Identify which cell holds the provided text, then report its (X, Y) central coordinate. 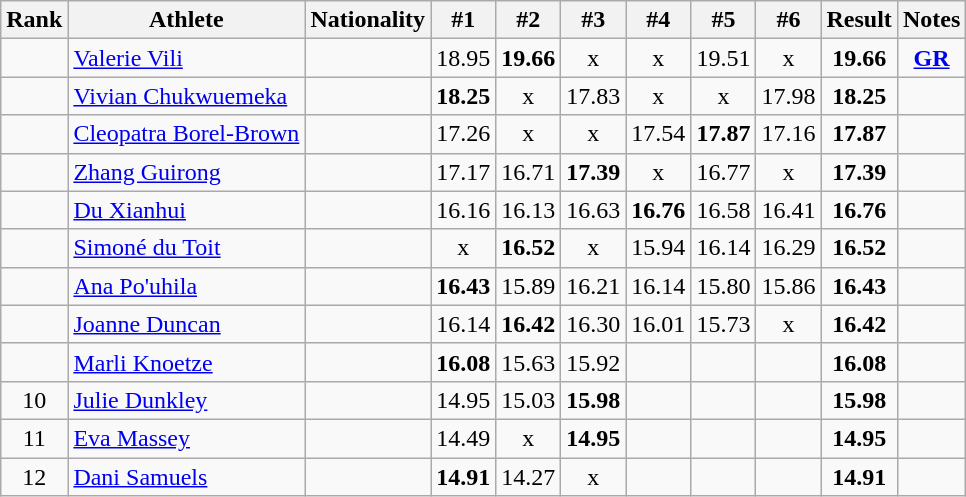
15.89 (528, 286)
Rank (34, 20)
#2 (528, 20)
15.92 (594, 362)
16.29 (788, 248)
16.30 (594, 324)
Valerie Vili (186, 58)
18.95 (464, 58)
Eva Massey (186, 438)
GR (931, 58)
16.77 (724, 172)
15.03 (528, 400)
Nationality (368, 20)
Joanne Duncan (186, 324)
12 (34, 477)
14.49 (464, 438)
#3 (594, 20)
16.01 (658, 324)
15.80 (724, 286)
17.54 (658, 134)
Du Xianhui (186, 210)
16.71 (528, 172)
17.17 (464, 172)
19.51 (724, 58)
Vivian Chukwuemeka (186, 96)
17.16 (788, 134)
16.21 (594, 286)
Result (859, 20)
15.94 (658, 248)
17.26 (464, 134)
Ana Po'uhila (186, 286)
Marli Knoetze (186, 362)
#6 (788, 20)
16.13 (528, 210)
Notes (931, 20)
16.41 (788, 210)
#5 (724, 20)
14.27 (528, 477)
Zhang Guirong (186, 172)
Dani Samuels (186, 477)
17.98 (788, 96)
Cleopatra Borel-Brown (186, 134)
10 (34, 400)
16.16 (464, 210)
Simoné du Toit (186, 248)
Julie Dunkley (186, 400)
15.86 (788, 286)
17.83 (594, 96)
#4 (658, 20)
Athlete (186, 20)
15.73 (724, 324)
#1 (464, 20)
15.63 (528, 362)
11 (34, 438)
16.63 (594, 210)
16.58 (724, 210)
